For the text-containing cell, return its midpoint in [x, y] coordinate format. 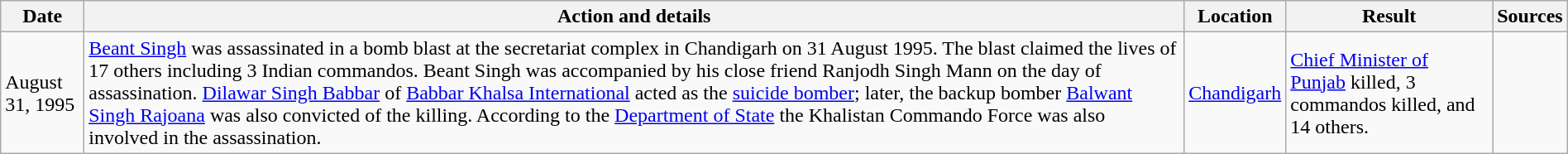
Action and details [634, 17]
August 31, 1995 [43, 93]
Chandigarh [1236, 93]
Date [43, 17]
Sources [1530, 17]
Location [1236, 17]
Chief Minister of Punjab killed, 3 commandos killed, and 14 others. [1389, 93]
Result [1389, 17]
